For the text-containing cell, return its midpoint in (X, Y) coordinate format. 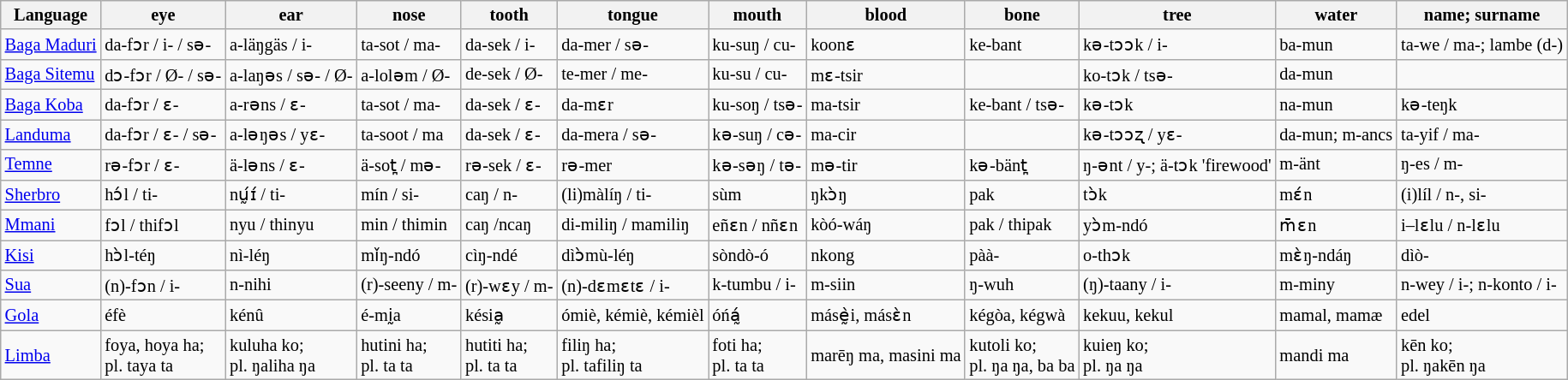
i–lɛlu / n-lɛlu (1482, 224)
caŋ /ncaŋ (509, 224)
hɔ̀l-téŋ (163, 255)
foti ha; pl. ta ta (757, 355)
ku-su / cu- (757, 74)
ä-ləns / ɛ- (291, 164)
kə-tɔɔʐ / yɛ- (1177, 134)
di-miliŋ / mamiliŋ (632, 224)
kə-səŋ / tə- (757, 164)
blood (886, 15)
kə-tɔk (1177, 104)
kə-teŋk (1482, 104)
kuieŋ ko; pl. ŋa ŋa (1177, 355)
ta-yif / ma- (1482, 134)
da-fɔr / ɛ- / sə- (163, 134)
Kisi (51, 255)
(r)-seeny / m- (409, 284)
eye (163, 15)
pàà- (1021, 255)
mamal, mamæ (1337, 315)
hutini ha; pl. ta ta (409, 355)
eñɛn / nñɛn (757, 224)
n-nihi (291, 284)
tɔ̀k (1177, 195)
kénû (291, 315)
mɛ-tsir (886, 74)
tongue (632, 15)
m-änt (1337, 164)
ta-soot / ma (409, 134)
kekuu, kekul (1177, 315)
bone (1021, 15)
sùm (757, 195)
rə-mer (632, 164)
kòó-wáŋ (886, 224)
kēn ko; pl. ŋakēn ŋa (1482, 355)
(n)-fɔn / i- (163, 284)
Baga Maduri (51, 45)
mɛ́n (1337, 195)
cìŋ-ndé (509, 255)
kutoli ko; pl. ŋa ŋa, ba ba (1021, 355)
da-fɔr / i- / sə- (163, 45)
a-läŋgäs / i- (291, 45)
Sua (51, 284)
Limba (51, 355)
ŋkɔ̀ŋ (886, 195)
Temne (51, 164)
(ŋ)-taany / i- (1177, 284)
késia̰ (509, 315)
te-mer / me- (632, 74)
Baga Sitemu (51, 74)
n-wey / i-; n-konto / i- (1482, 284)
kə-tɔɔk / i- (1177, 45)
ear (291, 15)
sòndò-ó (757, 255)
é-mḭa (409, 315)
ŋ-wuh (1021, 284)
da-fɔr / ɛ- (163, 104)
Sherbro (51, 195)
ku-soŋ / tsə- (757, 104)
kuluha ko; pl. ŋaliha ŋa (291, 355)
da-mɛr (632, 104)
ma-cir (886, 134)
caŋ / n- (509, 195)
kə-bänt̪ (1021, 164)
ko-tɔk / tsə- (1177, 74)
mə-tir (886, 164)
kə-suŋ / cə- (757, 134)
tree (1177, 15)
na-mun (1337, 104)
ta-we / ma-; lambe (d-) (1482, 45)
(r)-wɛy / m- (509, 284)
nṵ́ɪ́ / ti- (291, 195)
a-loləm / Ø- (409, 74)
nose (409, 15)
a-rəns / ɛ- (291, 104)
(i)líl / n-, si- (1482, 195)
da-mun; m-ancs (1337, 134)
Language (51, 15)
m̄ɛn (1337, 224)
k-tumbu / i- (757, 284)
hutiti ha; pl. ta ta (509, 355)
(n)-dɛmɛtɛ / i- (632, 284)
nì-léŋ (291, 255)
tooth (509, 15)
(li)màlíŋ / ti- (632, 195)
Mmani (51, 224)
da-mera / sə- (632, 134)
name; surname (1482, 15)
mín / si- (409, 195)
de-sek / Ø- (509, 74)
rə-fɔr / ɛ- (163, 164)
o-thɔk (1177, 255)
ke-bant (1021, 45)
Gola (51, 315)
edel (1482, 315)
ku-suŋ / cu- (757, 45)
mɛ̀ŋ-ndáŋ (1337, 255)
pak / thipak (1021, 224)
Baga Koba (51, 104)
pak (1021, 195)
fɔl / thifɔl (163, 224)
ba-mun (1337, 45)
foya, hoya ha; pl. taya ta (163, 355)
da-sek / i- (509, 45)
ke-bant / tsə- (1021, 104)
mandi ma (1337, 355)
éfè (163, 315)
óńá̰ (757, 315)
ma-tsir (886, 104)
kégòa, kégwà (1021, 315)
marēŋ ma, masini ma (886, 355)
ä-sot̪ / mə- (409, 164)
m-siin (886, 284)
ómiè, kémiè, kémièl (632, 315)
dìɔ̀mù-léŋ (632, 255)
ŋ-ənt / y-; ä-tɔk 'firewood' (1177, 164)
nyu / thinyu (291, 224)
da-mer / sə- (632, 45)
min / thimin (409, 224)
mouth (757, 15)
rə-sek / ɛ- (509, 164)
hɔ́l / ti- (163, 195)
Landuma (51, 134)
filiŋ ha; pl. tafiliŋ ta (632, 355)
dìò- (1482, 255)
m-miny (1337, 284)
dɔ-fɔr / Ø- / sə- (163, 74)
yɔ̀m-ndó (1177, 224)
ŋ-es / m- (1482, 164)
mǐŋ-ndó (409, 255)
water (1337, 15)
koonɛ (886, 45)
nkong (886, 255)
másḛ̀i, másɛ̀n (886, 315)
a-ləŋəs / yɛ- (291, 134)
da-mun (1337, 74)
a-laŋəs / sə- / Ø- (291, 74)
